Detect which cell encompasses the target text, then output its [X, Y] center coordinate. 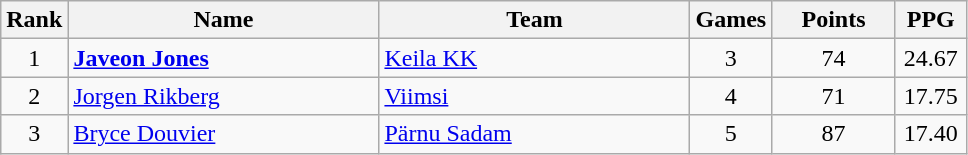
74 [834, 58]
87 [834, 134]
Team [534, 20]
71 [834, 96]
Bryce Douvier [224, 134]
Jorgen Rikberg [224, 96]
17.75 [930, 96]
PPG [930, 20]
Name [224, 20]
1 [34, 58]
Pärnu Sadam [534, 134]
Keila KK [534, 58]
Javeon Jones [224, 58]
24.67 [930, 58]
4 [731, 96]
Viimsi [534, 96]
17.40 [930, 134]
Points [834, 20]
2 [34, 96]
5 [731, 134]
Games [731, 20]
Rank [34, 20]
